Capture the cell that displays the provided text and extract its (x, y) central coordinate. 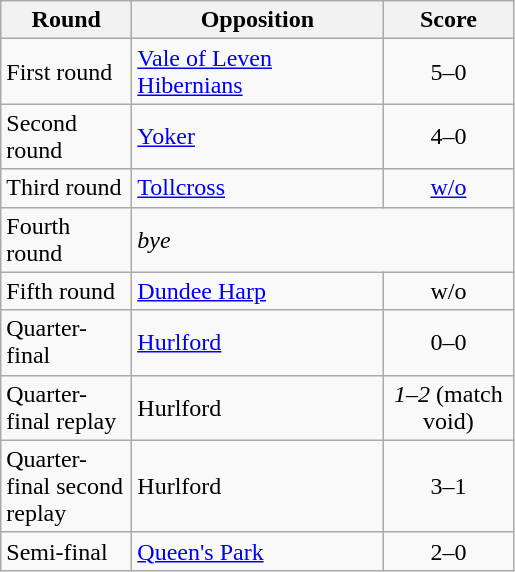
Third round (66, 188)
3–1 (448, 486)
Quarter-final replay (66, 408)
Score (448, 20)
5–0 (448, 72)
bye (323, 240)
Fifth round (66, 291)
0–0 (448, 342)
Quarter-final second replay (66, 486)
Second round (66, 136)
Dundee Harp (258, 291)
Tollcross (258, 188)
1–2 (match void) (448, 408)
Yoker (258, 136)
Quarter-final (66, 342)
Opposition (258, 20)
Fourth round (66, 240)
Semi-final (66, 551)
Round (66, 20)
2–0 (448, 551)
4–0 (448, 136)
Queen's Park (258, 551)
First round (66, 72)
Vale of Leven Hibernians (258, 72)
